Return the (X, Y) coordinate for the center point of the cell that contains the specified text.  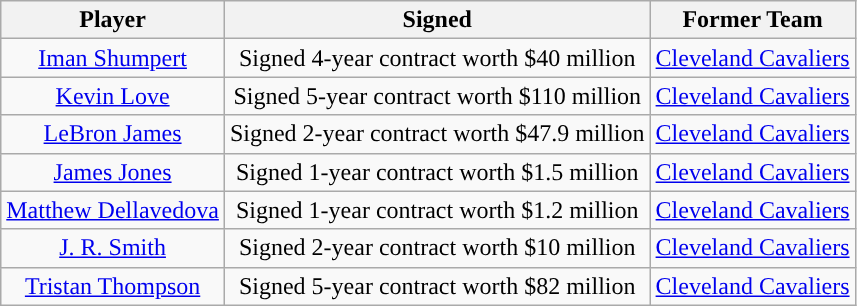
James Jones (113, 172)
Iman Shumpert (113, 58)
Signed 1-year contract worth $1.5 million (437, 172)
Signed 4-year contract worth $40 million (437, 58)
LeBron James (113, 134)
Signed (437, 20)
Signed 5-year contract worth $82 million (437, 286)
Signed 2-year contract worth $10 million (437, 248)
Signed 1-year contract worth $1.2 million (437, 210)
Signed 2-year contract worth $47.9 million (437, 134)
Tristan Thompson (113, 286)
Player (113, 20)
Kevin Love (113, 96)
Former Team (752, 20)
Matthew Dellavedova (113, 210)
J. R. Smith (113, 248)
Signed 5-year contract worth $110 million (437, 96)
